Provide the [x, y] coordinate of the cell's center where the given text is located.  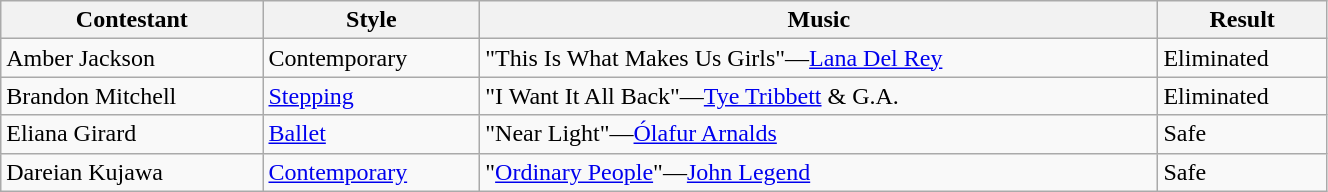
Ballet [372, 134]
"I Want It All Back"—Tye Tribbett & G.A. [819, 96]
"This Is What Makes Us Girls"—Lana Del Rey [819, 58]
Stepping [372, 96]
Contestant [132, 20]
Brandon Mitchell [132, 96]
Amber Jackson [132, 58]
Dareian Kujawa [132, 172]
Music [819, 20]
Eliana Girard [132, 134]
Style [372, 20]
"Near Light"—Ólafur Arnalds [819, 134]
"Ordinary People"—John Legend [819, 172]
Result [1242, 20]
